Provide the (x, y) coordinate of the cell's center where the given text is located.  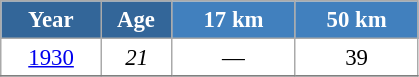
17 km (234, 20)
39 (356, 58)
50 km (356, 20)
Year (52, 20)
Age (136, 20)
1930 (52, 58)
— (234, 58)
21 (136, 58)
